Identify which cell holds the provided text, then report its (x, y) central coordinate. 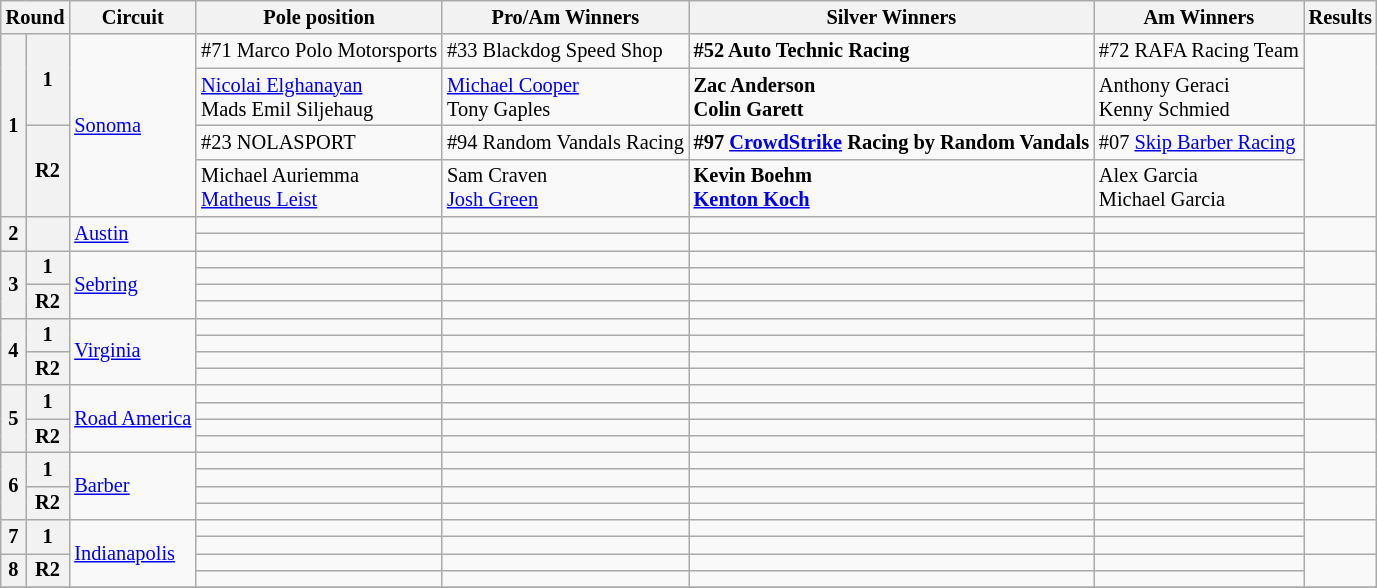
#97 CrowdStrike Racing by Random Vandals (892, 142)
#33 Blackdog Speed Shop (566, 51)
#07 Skip Barber Racing (1199, 142)
Sam Craven Josh Green (566, 188)
#71 Marco Polo Motorsports (319, 51)
Pro/Am Winners (566, 17)
Circuit (132, 17)
7 (14, 537)
2 (14, 234)
Michael Cooper Tony Gaples (566, 97)
Austin (132, 234)
Nicolai Elghanayan Mads Emil Siljehaug (319, 97)
Barber (132, 486)
8 (14, 570)
Pole position (319, 17)
#72 RAFA Racing Team (1199, 51)
Alex Garcia Michael Garcia (1199, 188)
Virginia (132, 352)
Results (1340, 17)
#52 Auto Technic Racing (892, 51)
Sonoma (132, 126)
Sebring (132, 284)
Anthony Geraci Kenny Schmied (1199, 97)
Zac Anderson Colin Garett (892, 97)
#23 NOLASPORT (319, 142)
5 (14, 418)
Indianapolis (132, 554)
3 (14, 284)
6 (14, 486)
Round (36, 17)
#94 Random Vandals Racing (566, 142)
Am Winners (1199, 17)
Road America (132, 418)
Silver Winners (892, 17)
Michael Auriemma Matheus Leist (319, 188)
4 (14, 352)
Kevin Boehm Kenton Koch (892, 188)
